Scan for the cell matching the given text and deliver its (x, y) coordinate at center. 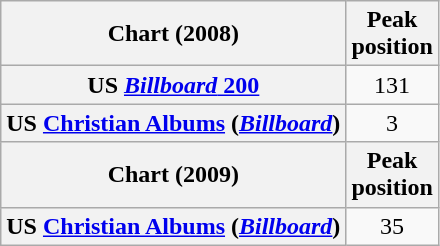
US Billboard 200 (174, 85)
3 (392, 123)
131 (392, 85)
Chart (2009) (174, 174)
35 (392, 226)
Chart (2008) (174, 34)
